Return the (X, Y) coordinate for the center point of the cell that contains the specified text.  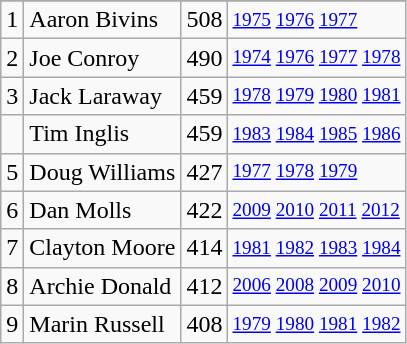
1978 1979 1980 1981 (316, 96)
1979 1980 1981 1982 (316, 324)
Marin Russell (102, 324)
490 (204, 58)
Jack Laraway (102, 96)
Doug Williams (102, 172)
Tim Inglis (102, 134)
Dan Molls (102, 210)
422 (204, 210)
7 (12, 248)
3 (12, 96)
5 (12, 172)
9 (12, 324)
Joe Conroy (102, 58)
427 (204, 172)
8 (12, 286)
1981 1982 1983 1984 (316, 248)
1977 1978 1979 (316, 172)
2 (12, 58)
508 (204, 20)
414 (204, 248)
1974 1976 1977 1978 (316, 58)
2009 2010 2011 2012 (316, 210)
Aaron Bivins (102, 20)
Archie Donald (102, 286)
1975 1976 1977 (316, 20)
2006 2008 2009 2010 (316, 286)
6 (12, 210)
412 (204, 286)
1983 1984 1985 1986 (316, 134)
1 (12, 20)
408 (204, 324)
Clayton Moore (102, 248)
